Return (X, Y) of the center of cell containing provided text 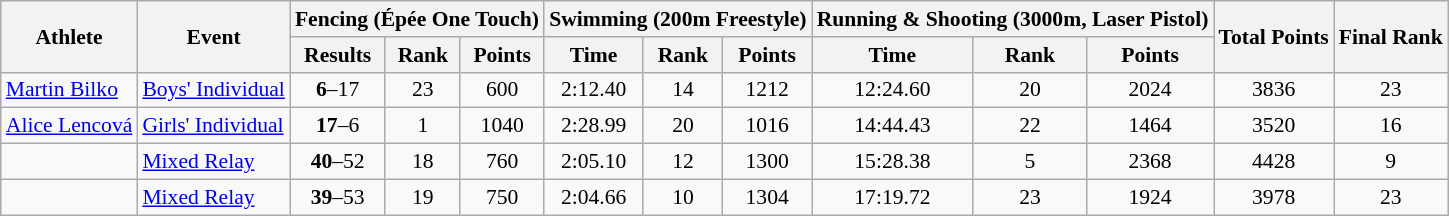
1464 (1150, 126)
Event (214, 36)
16 (1391, 126)
40–52 (338, 162)
Athlete (70, 36)
4428 (1274, 162)
22 (1030, 126)
Final Rank (1391, 36)
Alice Lencová (70, 126)
2:12.40 (594, 90)
5 (1030, 162)
1300 (768, 162)
3520 (1274, 126)
Total Points (1274, 36)
3836 (1274, 90)
Swimming (200m Freestyle) (678, 19)
12:24.60 (893, 90)
2024 (1150, 90)
1040 (502, 126)
Girls' Individual (214, 126)
3978 (1274, 197)
1212 (768, 90)
Fencing (Épée One Touch) (417, 19)
2368 (1150, 162)
2:28.99 (594, 126)
1304 (768, 197)
760 (502, 162)
1924 (1150, 197)
15:28.38 (893, 162)
6–17 (338, 90)
9 (1391, 162)
Boys' Individual (214, 90)
600 (502, 90)
Running & Shooting (3000m, Laser Pistol) (1013, 19)
39–53 (338, 197)
750 (502, 197)
2:05.10 (594, 162)
1 (422, 126)
17:19.72 (893, 197)
17–6 (338, 126)
14 (682, 90)
10 (682, 197)
18 (422, 162)
Results (338, 55)
2:04.66 (594, 197)
1016 (768, 126)
12 (682, 162)
14:44.43 (893, 126)
Martin Bilko (70, 90)
19 (422, 197)
